Scan for the cell matching the given text and deliver its [x, y] coordinate at center. 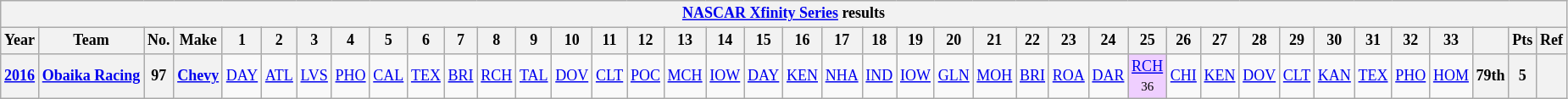
2016 [20, 76]
23 [1068, 41]
12 [646, 41]
CHI [1183, 76]
Make [198, 41]
Year [20, 41]
NHA [842, 76]
18 [880, 41]
19 [915, 41]
Obaika Racing [91, 76]
10 [572, 41]
33 [1451, 41]
20 [954, 41]
POC [646, 76]
79th [1490, 76]
7 [461, 41]
ROA [1068, 76]
IND [880, 76]
8 [497, 41]
26 [1183, 41]
17 [842, 41]
CAL [388, 76]
2 [280, 41]
13 [685, 41]
Team [91, 41]
97 [159, 76]
9 [534, 41]
1 [242, 41]
4 [351, 41]
22 [1032, 41]
RCH [497, 76]
LVS [314, 76]
32 [1410, 41]
11 [610, 41]
Pts [1522, 41]
14 [726, 41]
Ref [1552, 41]
16 [803, 41]
24 [1109, 41]
RCH36 [1148, 76]
TAL [534, 76]
No. [159, 41]
KAN [1335, 76]
Chevy [198, 76]
MOH [995, 76]
ATL [280, 76]
25 [1148, 41]
HOM [1451, 76]
21 [995, 41]
28 [1259, 41]
MCH [685, 76]
NASCAR Xfinity Series results [784, 14]
30 [1335, 41]
31 [1373, 41]
29 [1297, 41]
6 [426, 41]
3 [314, 41]
27 [1220, 41]
GLN [954, 76]
15 [764, 41]
DAR [1109, 76]
